Locate the cell with the specified text and output its [X, Y] center coordinate. 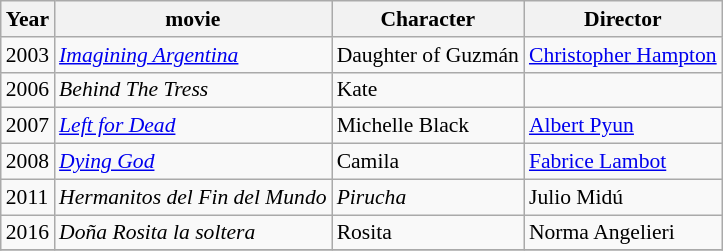
Behind The Tress [193, 90]
Michelle Black [428, 126]
movie [193, 19]
2006 [28, 90]
2016 [28, 233]
2011 [28, 197]
2008 [28, 162]
Hermanitos del Fin del Mundo [193, 197]
Kate [428, 90]
Director [623, 19]
Character [428, 19]
Left for Dead [193, 126]
Dying God [193, 162]
Imagining Argentina [193, 55]
2007 [28, 126]
Camila [428, 162]
Norma Angelieri [623, 233]
Fabrice Lambot [623, 162]
Christopher Hampton [623, 55]
Albert Pyun [623, 126]
2003 [28, 55]
Doña Rosita la soltera [193, 233]
Rosita [428, 233]
Daughter of Guzmán [428, 55]
Julio Midú [623, 197]
Pirucha [428, 197]
Year [28, 19]
